From the cell containing the given text, extract its center point as (x, y) coordinate. 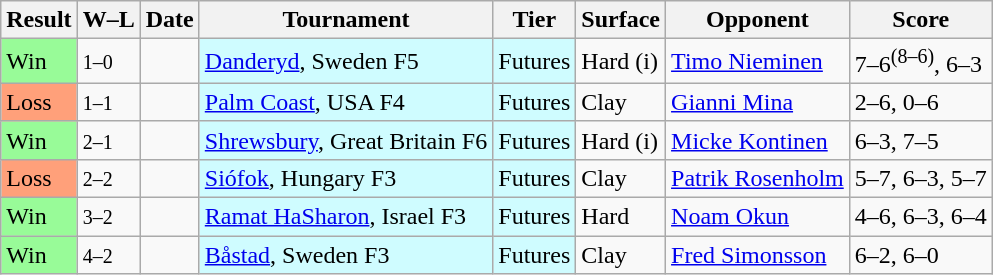
Fred Simonsson (758, 255)
Opponent (758, 20)
Tier (534, 20)
1–1 (108, 102)
Noam Okun (758, 217)
2–2 (108, 178)
Surface (621, 20)
Ramat HaSharon, Israel F3 (346, 217)
6–2, 6–0 (920, 255)
2–1 (108, 140)
Patrik Rosenholm (758, 178)
Hard (621, 217)
2–6, 0–6 (920, 102)
Gianni Mina (758, 102)
Result (39, 20)
Tournament (346, 20)
6–3, 7–5 (920, 140)
7–6(8–6), 6–3 (920, 62)
1–0 (108, 62)
Score (920, 20)
Micke Kontinen (758, 140)
3–2 (108, 217)
Timo Nieminen (758, 62)
Date (170, 20)
Siófok, Hungary F3 (346, 178)
Danderyd, Sweden F5 (346, 62)
4–2 (108, 255)
Båstad, Sweden F3 (346, 255)
W–L (108, 20)
5–7, 6–3, 5–7 (920, 178)
4–6, 6–3, 6–4 (920, 217)
Palm Coast, USA F4 (346, 102)
Shrewsbury, Great Britain F6 (346, 140)
